Find where the given text appears and provide that cell's center as (x, y) coordinate. 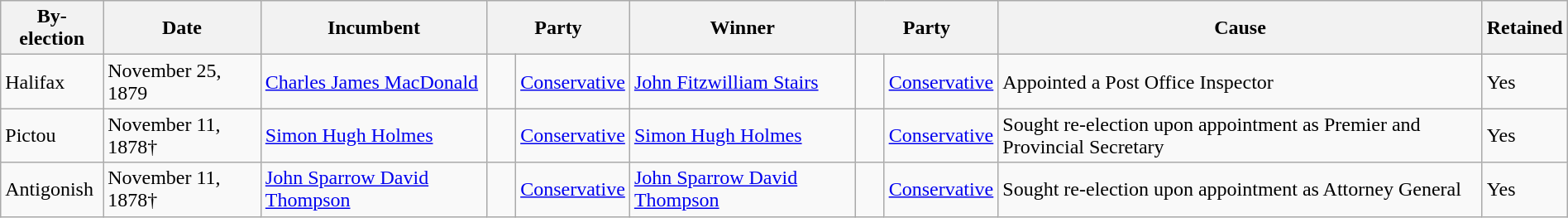
Antigonish (52, 189)
John Fitzwilliam Stairs (743, 81)
Sought re-election upon appointment as Premier and Provincial Secretary (1241, 136)
Appointed a Post Office Inspector (1241, 81)
Date (182, 28)
Pictou (52, 136)
Cause (1241, 28)
Halifax (52, 81)
Winner (743, 28)
Charles James MacDonald (374, 81)
Sought re-election upon appointment as Attorney General (1241, 189)
Incumbent (374, 28)
Retained (1525, 28)
By-election (52, 28)
November 25, 1879 (182, 81)
